Find where the given text appears and provide that cell's center as (x, y) coordinate. 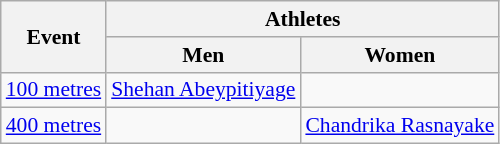
Athletes (302, 19)
Shehan Abeypitiyage (203, 90)
Men (203, 55)
Chandrika Rasnayake (400, 126)
Women (400, 55)
100 metres (54, 90)
Event (54, 36)
400 metres (54, 126)
